From the cell containing the given text, extract its center point as (x, y) coordinate. 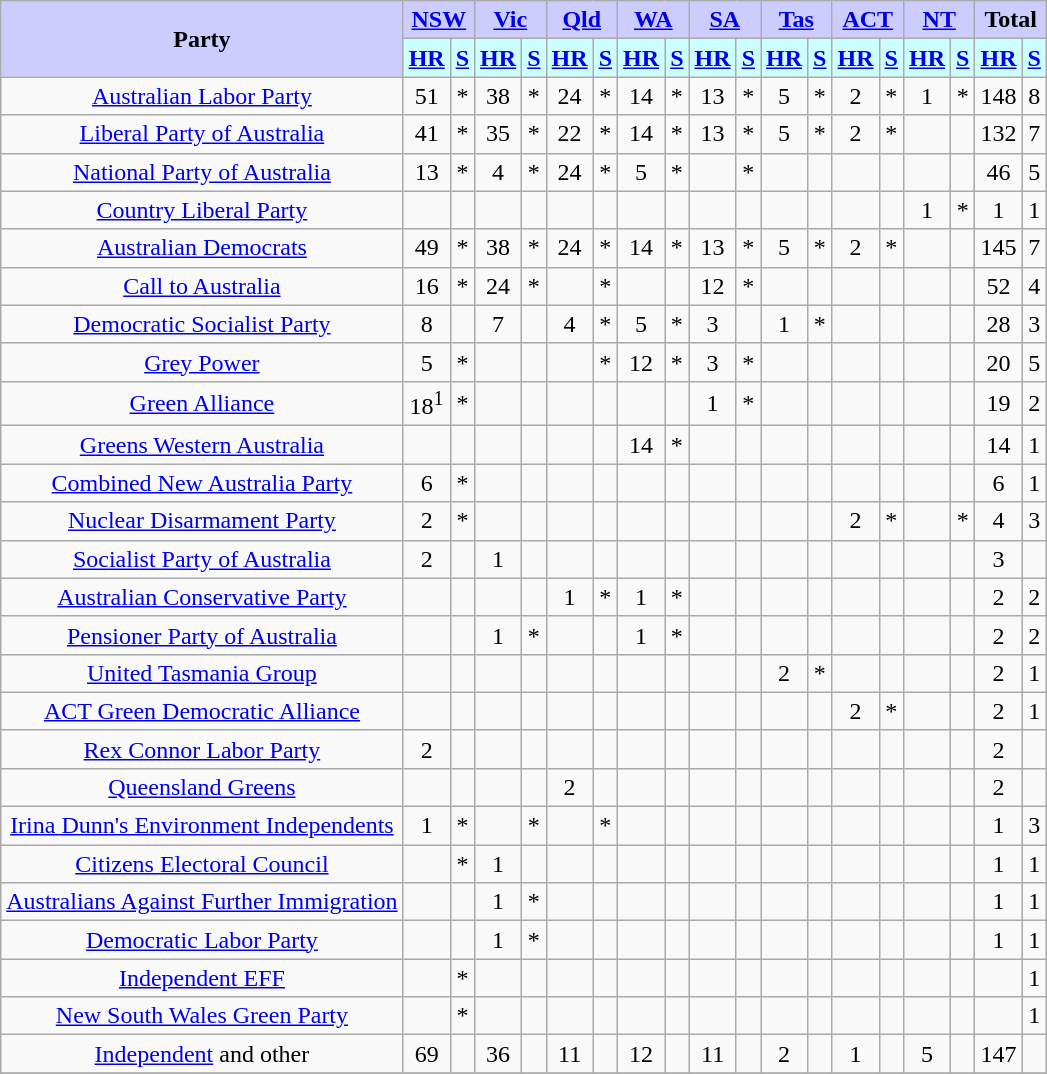
148 (998, 96)
Greens Western Australia (202, 445)
NT (938, 20)
Combined New Australia Party (202, 483)
36 (498, 1054)
147 (998, 1054)
Australians Against Further Immigration (202, 902)
49 (426, 248)
46 (998, 172)
69 (426, 1054)
WA (654, 20)
20 (998, 362)
Grey Power (202, 362)
Party (202, 39)
ACT (868, 20)
51 (426, 96)
United Tasmania Group (202, 673)
Nuclear Disarmament Party (202, 521)
Queensland Greens (202, 787)
Socialist Party of Australia (202, 559)
SA (724, 20)
22 (570, 134)
28 (998, 324)
Qld (582, 20)
145 (998, 248)
Australian Labor Party (202, 96)
19 (998, 404)
Irina Dunn's Environment Independents (202, 826)
Rex Connor Labor Party (202, 749)
Citizens Electoral Council (202, 864)
Liberal Party of Australia (202, 134)
Democratic Labor Party (202, 940)
Total (1010, 20)
Independent and other (202, 1054)
Australian Conservative Party (202, 597)
ACT Green Democratic Alliance (202, 711)
Green Alliance (202, 404)
Independent EFF (202, 978)
Australian Democrats (202, 248)
National Party of Australia (202, 172)
41 (426, 134)
132 (998, 134)
35 (498, 134)
16 (426, 286)
Country Liberal Party (202, 210)
New South Wales Green Party (202, 1016)
Vic (510, 20)
Pensioner Party of Australia (202, 635)
181 (426, 404)
NSW (438, 20)
Tas (796, 20)
52 (998, 286)
Call to Australia (202, 286)
Democratic Socialist Party (202, 324)
